Pinpoint the cell where the given text exists, returning its [X, Y] midpoint coordinate. 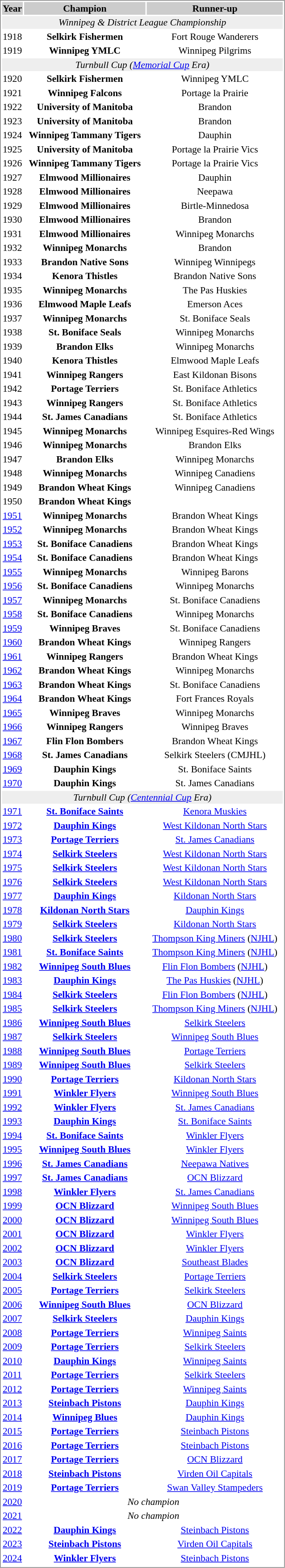
Emerson Aces [215, 304]
1948 [12, 473]
1974 [12, 853]
Winnipeg Pilgrims [215, 51]
1991 [12, 1093]
2020 [12, 1502]
2012 [12, 1389]
Winnipeg Winnipegs [215, 262]
1952 [12, 530]
1970 [12, 783]
2022 [12, 1530]
Turnbull Cup (Centennial Cup Era) [142, 797]
Southeast Blades [215, 1262]
Neepawa [215, 191]
1998 [12, 1191]
1962 [12, 670]
2009 [12, 1347]
Portage la Prairie [215, 93]
1985 [12, 1009]
1925 [12, 149]
1981 [12, 952]
Kenora Muskies [215, 811]
1982 [12, 966]
1931 [12, 233]
2023 [12, 1544]
1972 [12, 826]
1942 [12, 389]
1926 [12, 163]
East Kildonan Bisons [215, 375]
2003 [12, 1262]
1997 [12, 1178]
1937 [12, 318]
2013 [12, 1403]
2018 [12, 1473]
1932 [12, 248]
1975 [12, 868]
2002 [12, 1248]
1964 [12, 699]
1993 [12, 1121]
1999 [12, 1206]
Year [12, 8]
1953 [12, 544]
1929 [12, 206]
1944 [12, 417]
1976 [12, 882]
1928 [12, 191]
1949 [12, 487]
1923 [12, 121]
Fort Rouge Wanderers [215, 37]
Selkirk Steelers (CMJHL) [215, 755]
1967 [12, 741]
Flin Flon Bombers [85, 741]
1946 [12, 445]
Winnipeg Esquires-Red Wings [215, 431]
2006 [12, 1304]
2016 [12, 1445]
1922 [12, 107]
1978 [12, 910]
The Pas Huskies (NJHL) [215, 980]
Birtle-Minnedosa [215, 206]
Neepawa Natives [215, 1164]
1986 [12, 1022]
2015 [12, 1431]
1930 [12, 220]
1936 [12, 304]
Winnipeg Falcons [85, 93]
1947 [12, 459]
1973 [12, 839]
1968 [12, 755]
Winnipeg Barons [215, 572]
2005 [12, 1290]
2017 [12, 1459]
1951 [12, 515]
1984 [12, 995]
1995 [12, 1149]
1919 [12, 51]
1934 [12, 276]
1987 [12, 1037]
1935 [12, 290]
1980 [12, 938]
1955 [12, 572]
1945 [12, 431]
Turnbull Cup (Memorial Cup Era) [142, 64]
2010 [12, 1360]
Runner-up [215, 8]
1939 [12, 346]
Fort Frances Royals [215, 699]
1921 [12, 93]
1933 [12, 262]
2024 [12, 1558]
1940 [12, 360]
1918 [12, 37]
2001 [12, 1234]
1959 [12, 628]
Winnipeg Blues [85, 1417]
1977 [12, 896]
1924 [12, 135]
1979 [12, 924]
1996 [12, 1164]
1957 [12, 600]
1950 [12, 501]
2000 [12, 1220]
1960 [12, 642]
1963 [12, 684]
Champion [85, 8]
2007 [12, 1318]
1992 [12, 1107]
1961 [12, 657]
1966 [12, 727]
2008 [12, 1333]
1920 [12, 79]
1989 [12, 1065]
1994 [12, 1135]
The Pas Huskies [215, 290]
Swan Valley Stampeders [215, 1487]
1988 [12, 1051]
1971 [12, 811]
2021 [12, 1516]
1958 [12, 614]
2011 [12, 1375]
1943 [12, 403]
1956 [12, 586]
1938 [12, 332]
2004 [12, 1276]
1969 [12, 769]
1941 [12, 375]
1954 [12, 558]
2019 [12, 1487]
2014 [12, 1417]
1983 [12, 980]
Winnipeg & District League Championship [142, 22]
1965 [12, 713]
1990 [12, 1079]
1927 [12, 177]
